Locate the cell with the specified text and output its [x, y] center coordinate. 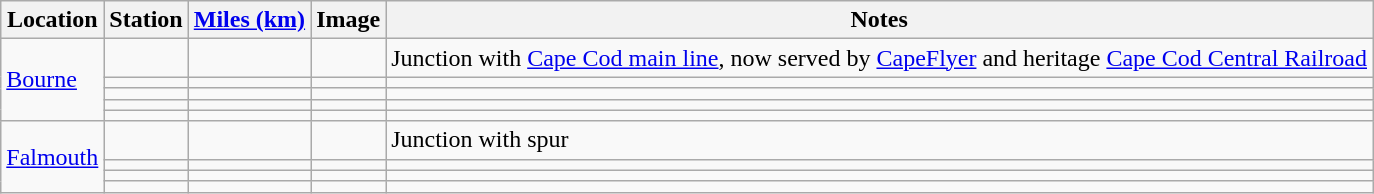
Falmouth [52, 156]
Location [52, 20]
Junction with spur [880, 140]
Miles (km) [249, 20]
Image [348, 20]
Notes [880, 20]
Junction with Cape Cod main line, now served by CapeFlyer and heritage Cape Cod Central Railroad [880, 58]
Station [146, 20]
Bourne [52, 80]
